Extract the [X, Y] coordinate from the center of the cell holding the provided text.  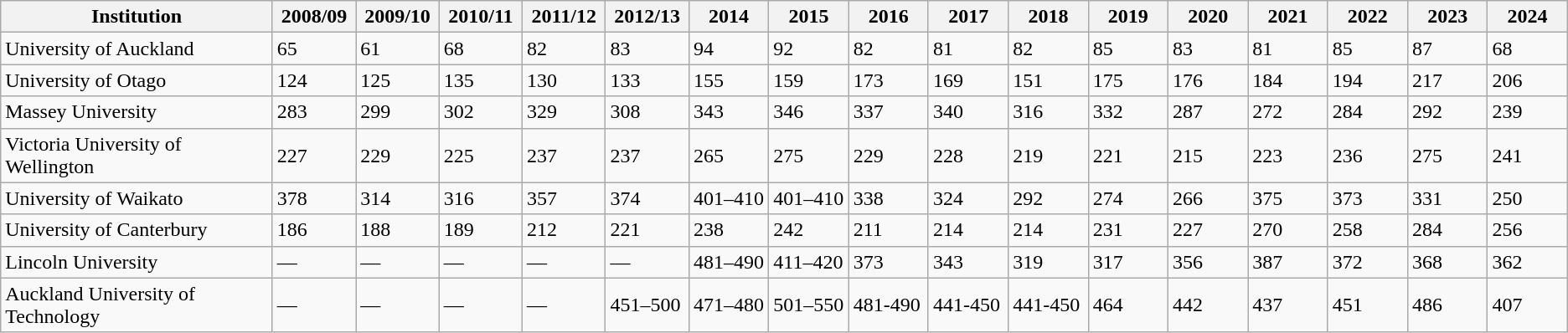
University of Canterbury [137, 230]
186 [314, 230]
2021 [1288, 17]
125 [398, 80]
219 [1049, 156]
189 [481, 230]
471–480 [729, 305]
151 [1049, 80]
236 [1367, 156]
451–500 [647, 305]
2010/11 [481, 17]
University of Otago [137, 80]
340 [968, 112]
175 [1127, 80]
356 [1208, 262]
314 [398, 198]
250 [1528, 198]
329 [565, 112]
2008/09 [314, 17]
486 [1447, 305]
212 [565, 230]
206 [1528, 80]
2018 [1049, 17]
211 [888, 230]
228 [968, 156]
217 [1447, 80]
2022 [1367, 17]
130 [565, 80]
368 [1447, 262]
283 [314, 112]
308 [647, 112]
387 [1288, 262]
University of Auckland [137, 49]
2016 [888, 17]
159 [809, 80]
173 [888, 80]
287 [1208, 112]
437 [1288, 305]
272 [1288, 112]
2017 [968, 17]
372 [1367, 262]
2015 [809, 17]
Massey University [137, 112]
407 [1528, 305]
411–420 [809, 262]
481-490 [888, 305]
324 [968, 198]
266 [1208, 198]
331 [1447, 198]
357 [565, 198]
481–490 [729, 262]
239 [1528, 112]
2023 [1447, 17]
319 [1049, 262]
223 [1288, 156]
258 [1367, 230]
375 [1288, 198]
265 [729, 156]
256 [1528, 230]
238 [729, 230]
374 [647, 198]
2020 [1208, 17]
188 [398, 230]
University of Waikato [137, 198]
176 [1208, 80]
2012/13 [647, 17]
332 [1127, 112]
338 [888, 198]
65 [314, 49]
135 [481, 80]
87 [1447, 49]
299 [398, 112]
378 [314, 198]
2011/12 [565, 17]
346 [809, 112]
92 [809, 49]
225 [481, 156]
Auckland University of Technology [137, 305]
231 [1127, 230]
215 [1208, 156]
362 [1528, 262]
464 [1127, 305]
2014 [729, 17]
337 [888, 112]
Victoria University of Wellington [137, 156]
155 [729, 80]
270 [1288, 230]
302 [481, 112]
194 [1367, 80]
274 [1127, 198]
2019 [1127, 17]
451 [1367, 305]
241 [1528, 156]
501–550 [809, 305]
442 [1208, 305]
184 [1288, 80]
61 [398, 49]
242 [809, 230]
169 [968, 80]
2009/10 [398, 17]
2024 [1528, 17]
133 [647, 80]
124 [314, 80]
94 [729, 49]
317 [1127, 262]
Lincoln University [137, 262]
Institution [137, 17]
